Output the [x, y] coordinate of the center of the cell containing the given text.  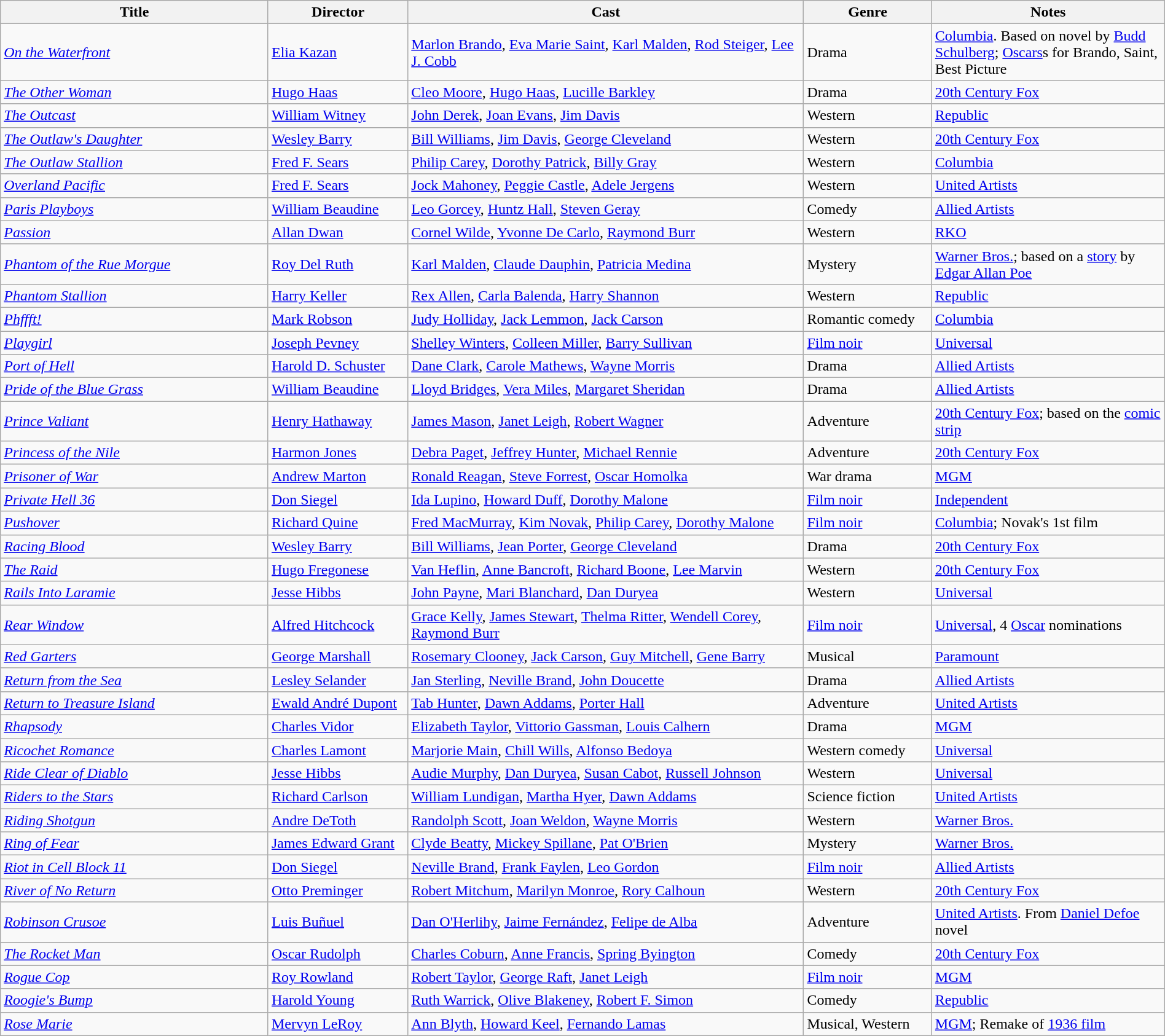
Clyde Beatty, Mickey Spillane, Pat O'Brien [606, 844]
Audie Murphy, Dan Duryea, Susan Cabot, Russell Johnson [606, 774]
Grace Kelly, James Stewart, Thelma Ritter, Wendell Corey, Raymond Burr [606, 624]
Leo Gorcey, Huntz Hall, Steven Geray [606, 209]
Paramount [1048, 656]
Robert Mitchum, Marilyn Monroe, Rory Calhoun [606, 890]
Jan Sterling, Neville Brand, John Doucette [606, 680]
The Rocket Man [135, 954]
Musical, Western [868, 1024]
Private Hell 36 [135, 500]
On the Waterfront [135, 52]
Ride Clear of Diablo [135, 774]
John Derek, Joan Evans, Jim Davis [606, 116]
The Outlaw's Daughter [135, 139]
Playgirl [135, 342]
Phantom of the Rue Morgue [135, 264]
Andre DeToth [338, 820]
Charles Coburn, Anne Francis, Spring Byington [606, 954]
MGM; Remake of 1936 film [1048, 1024]
Ronald Reagan, Steve Forrest, Oscar Homolka [606, 476]
Harry Keller [338, 296]
John Payne, Mari Blanchard, Dan Duryea [606, 593]
Return from the Sea [135, 680]
Marjorie Main, Chill Wills, Alfonso Bedoya [606, 750]
Cleo Moore, Hugo Haas, Lucille Barkley [606, 92]
The Outcast [135, 116]
Lesley Selander [338, 680]
Romantic comedy [868, 319]
James Edward Grant [338, 844]
Dan O'Herlihy, Jaime Fernández, Felipe de Alba [606, 922]
Notes [1048, 12]
Columbia; Novak's 1st film [1048, 523]
Cast [606, 12]
Marlon Brando, Eva Marie Saint, Karl Malden, Rod Steiger, Lee J. Cobb [606, 52]
Passion [135, 232]
Roogie's Bump [135, 1000]
Universal, 4 Oscar nominations [1048, 624]
William Witney [338, 116]
Fred MacMurray, Kim Novak, Philip Carey, Dorothy Malone [606, 523]
Dane Clark, Carole Mathews, Wayne Morris [606, 366]
Allan Dwan [338, 232]
Shelley Winters, Colleen Miller, Barry Sullivan [606, 342]
Phantom Stallion [135, 296]
Robinson Crusoe [135, 922]
Paris Playboys [135, 209]
Charles Vidor [338, 726]
George Marshall [338, 656]
Science fiction [868, 797]
Jock Mahoney, Peggie Castle, Adele Jergens [606, 186]
War drama [868, 476]
Genre [868, 12]
The Raid [135, 570]
Warner Bros.; based on a story by Edgar Allan Poe [1048, 264]
Racing Blood [135, 546]
Columbia. Based on novel by Budd Schulberg; Oscarss for Brando, Saint, Best Picture [1048, 52]
Henry Hathaway [338, 422]
Riders to the Stars [135, 797]
Prisoner of War [135, 476]
Cornel Wilde, Yvonne De Carlo, Raymond Burr [606, 232]
Alfred Hitchcock [338, 624]
Ann Blyth, Howard Keel, Fernando Lamas [606, 1024]
Rose Marie [135, 1024]
Director [338, 12]
Princess of the Nile [135, 453]
Harold D. Schuster [338, 366]
Mervyn LeRoy [338, 1024]
Riding Shotgun [135, 820]
Ricochet Romance [135, 750]
Phffft! [135, 319]
Red Garters [135, 656]
Bill Williams, Jim Davis, George Cleveland [606, 139]
Western comedy [868, 750]
Ewald André Dupont [338, 703]
Pushover [135, 523]
Lloyd Bridges, Vera Miles, Margaret Sheridan [606, 390]
RKO [1048, 232]
Elia Kazan [338, 52]
Richard Carlson [338, 797]
James Mason, Janet Leigh, Robert Wagner [606, 422]
Ruth Warrick, Olive Blakeney, Robert F. Simon [606, 1000]
Roy Rowland [338, 977]
United Artists. From Daniel Defoe novel [1048, 922]
Mark Robson [338, 319]
Ring of Fear [135, 844]
Oscar Rudolph [338, 954]
Ida Lupino, Howard Duff, Dorothy Malone [606, 500]
Riot in Cell Block 11 [135, 867]
Rosemary Clooney, Jack Carson, Guy Mitchell, Gene Barry [606, 656]
Neville Brand, Frank Faylen, Leo Gordon [606, 867]
Independent [1048, 500]
Hugo Fregonese [338, 570]
Rogue Cop [135, 977]
Tab Hunter, Dawn Addams, Porter Hall [606, 703]
Port of Hell [135, 366]
Elizabeth Taylor, Vittorio Gassman, Louis Calhern [606, 726]
Philip Carey, Dorothy Patrick, Billy Gray [606, 162]
Joseph Pevney [338, 342]
Musical [868, 656]
Pride of the Blue Grass [135, 390]
Title [135, 12]
Debra Paget, Jeffrey Hunter, Michael Rennie [606, 453]
Richard Quine [338, 523]
Rear Window [135, 624]
20th Century Fox; based on the comic strip [1048, 422]
Karl Malden, Claude Dauphin, Patricia Medina [606, 264]
Rhapsody [135, 726]
Andrew Marton [338, 476]
The Outlaw Stallion [135, 162]
Otto Preminger [338, 890]
Roy Del Ruth [338, 264]
The Other Woman [135, 92]
William Lundigan, Martha Hyer, Dawn Addams [606, 797]
River of No Return [135, 890]
Randolph Scott, Joan Weldon, Wayne Morris [606, 820]
Harmon Jones [338, 453]
Charles Lamont [338, 750]
Harold Young [338, 1000]
Return to Treasure Island [135, 703]
Bill Williams, Jean Porter, George Cleveland [606, 546]
Rex Allen, Carla Balenda, Harry Shannon [606, 296]
Rails Into Laramie [135, 593]
Van Heflin, Anne Bancroft, Richard Boone, Lee Marvin [606, 570]
Judy Holliday, Jack Lemmon, Jack Carson [606, 319]
Hugo Haas [338, 92]
Robert Taylor, George Raft, Janet Leigh [606, 977]
Overland Pacific [135, 186]
Prince Valiant [135, 422]
Luis Buñuel [338, 922]
